Detect which cell encompasses the target text, then output its (X, Y) center coordinate. 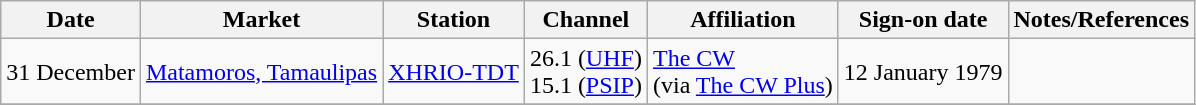
Channel (586, 20)
Notes/References (1102, 20)
Market (261, 20)
Sign-on date (923, 20)
The CW (via The CW Plus) (742, 72)
XHRIO-TDT (454, 72)
Station (454, 20)
31 December (71, 72)
12 January 1979 (923, 72)
Matamoros, Tamaulipas (261, 72)
26.1 (UHF) 15.1 (PSIP) (586, 72)
Date (71, 20)
Affiliation (742, 20)
